Find where the given text appears and provide that cell's center as [x, y] coordinate. 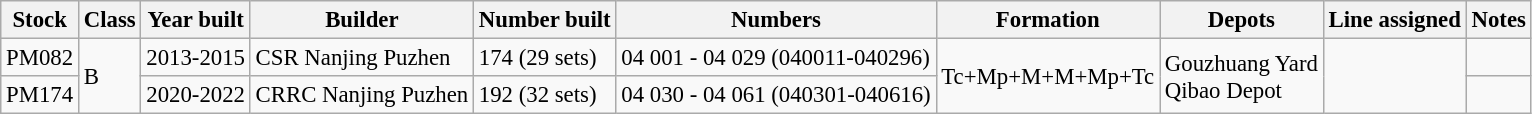
Stock [40, 20]
PM174 [40, 95]
Builder [362, 20]
2013-2015 [196, 58]
Notes [1498, 20]
2020-2022 [196, 95]
Tc+Mp+M+M+Mp+Tc [1048, 76]
Year built [196, 20]
192 (32 sets) [545, 95]
CRRC Nanjing Puzhen [362, 95]
Gouzhuang YardQibao Depot [1242, 76]
04 030 - 04 061 (040301-040616) [776, 95]
CSR Nanjing Puzhen [362, 58]
174 (29 sets) [545, 58]
Class [110, 20]
Line assigned [1394, 20]
Formation [1048, 20]
Number built [545, 20]
B [110, 76]
Numbers [776, 20]
Depots [1242, 20]
04 001 - 04 029 (040011-040296) [776, 58]
PM082 [40, 58]
